Identify which cell holds the provided text, then report its (X, Y) central coordinate. 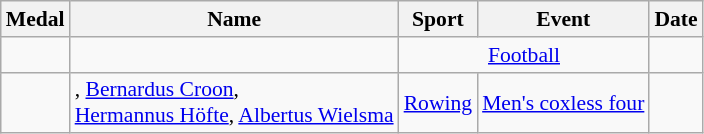
Sport (438, 19)
Event (563, 19)
Men's coxless four (563, 102)
, Bernardus Croon,Hermannus Höfte, Albertus Wielsma (234, 102)
Date (676, 19)
Football (524, 55)
Rowing (438, 102)
Medal (36, 19)
Name (234, 19)
